Search for the cell housing the specified text and yield its (x, y) center coordinate. 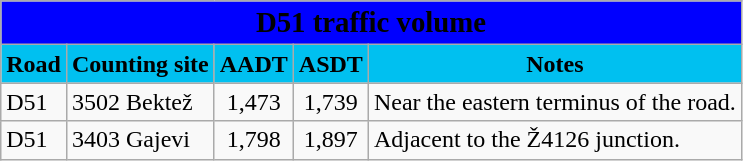
Near the eastern terminus of the road. (554, 102)
1,897 (330, 140)
Road (34, 64)
Notes (554, 64)
ASDT (330, 64)
AADT (254, 64)
Adjacent to the Ž4126 junction. (554, 140)
1,739 (330, 102)
Counting site (140, 64)
3403 Gajevi (140, 140)
1,473 (254, 102)
3502 Bektež (140, 102)
D51 traffic volume (372, 23)
1,798 (254, 140)
